Provide the [x, y] coordinate of the cell's center where the given text is located.  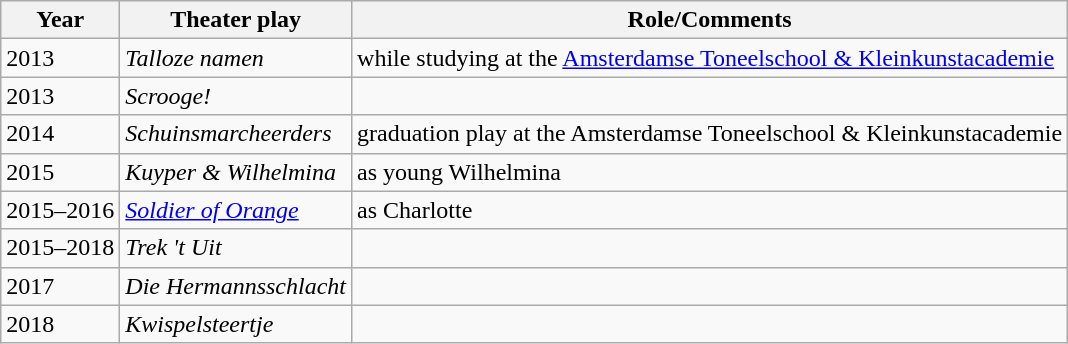
while studying at the Amsterdamse Toneelschool & Kleinkunstacademie [710, 58]
Talloze namen [236, 58]
2015–2018 [60, 248]
2015 [60, 172]
2014 [60, 134]
Year [60, 20]
Kwispelsteertje [236, 324]
Kuyper & Wilhelmina [236, 172]
graduation play at the Amsterdamse Toneelschool & Kleinkunstacademie [710, 134]
2015–2016 [60, 210]
Role/Comments [710, 20]
Schuinsmarcheerders [236, 134]
Scrooge! [236, 96]
Die Hermannsschlacht [236, 286]
as young Wilhelmina [710, 172]
2018 [60, 324]
as Charlotte [710, 210]
Theater play [236, 20]
2017 [60, 286]
Soldier of Orange [236, 210]
Trek 't Uit [236, 248]
